Find where the given text appears and provide that cell's center as [X, Y] coordinate. 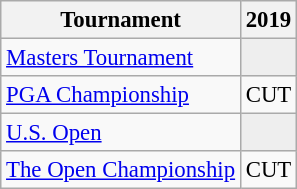
The Open Championship [121, 170]
2019 [268, 20]
U.S. Open [121, 133]
Masters Tournament [121, 58]
Tournament [121, 20]
PGA Championship [121, 95]
